Detect which cell encompasses the target text, then output its [X, Y] center coordinate. 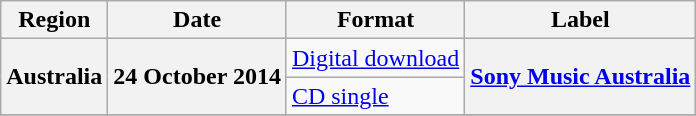
Date [198, 20]
Format [375, 20]
Region [54, 20]
Australia [54, 77]
CD single [375, 96]
Sony Music Australia [580, 77]
24 October 2014 [198, 77]
Digital download [375, 58]
Label [580, 20]
